Determine the (x, y) coordinate at the center of the cell enclosing the given text.  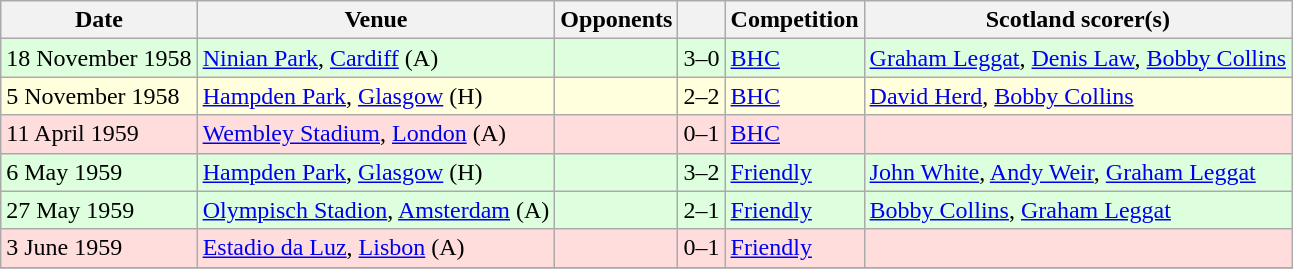
Venue (376, 20)
Bobby Collins, Graham Leggat (1078, 210)
2–1 (702, 210)
27 May 1959 (99, 210)
6 May 1959 (99, 172)
5 November 1958 (99, 96)
Scotland scorer(s) (1078, 20)
Competition (794, 20)
Olympisch Stadion, Amsterdam (A) (376, 210)
11 April 1959 (99, 134)
2–2 (702, 96)
Opponents (616, 20)
Graham Leggat, Denis Law, Bobby Collins (1078, 58)
John White, Andy Weir, Graham Leggat (1078, 172)
3–0 (702, 58)
David Herd, Bobby Collins (1078, 96)
18 November 1958 (99, 58)
Wembley Stadium, London (A) (376, 134)
3–2 (702, 172)
3 June 1959 (99, 248)
Estadio da Luz, Lisbon (A) (376, 248)
Ninian Park, Cardiff (A) (376, 58)
Date (99, 20)
